Detect which cell encompasses the target text, then output its (x, y) center coordinate. 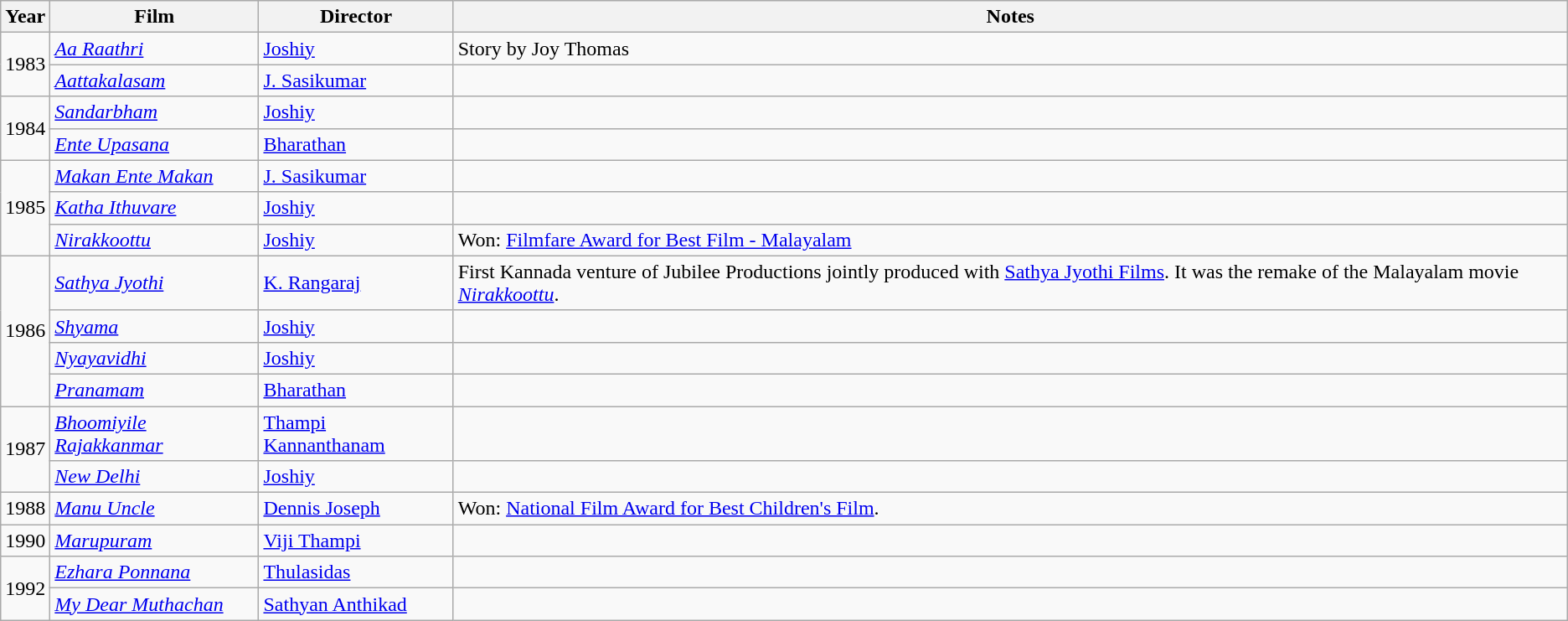
1987 (25, 449)
1986 (25, 330)
Nyayavidhi (154, 358)
Dennis Joseph (356, 509)
Manu Uncle (154, 509)
Notes (1010, 17)
Aattakalasam (154, 80)
Ente Upasana (154, 144)
Nirakkoottu (154, 240)
Sathya Jyothi (154, 283)
Year (25, 17)
My Dear Muthachan (154, 604)
Won: National Film Award for Best Children's Film. (1010, 509)
Katha Ithuvare (154, 208)
Makan Ente Makan (154, 176)
Shyama (154, 326)
Bhoomiyile Rajakkanmar (154, 432)
Marupuram (154, 541)
Thampi Kannanthanam (356, 432)
Aa Raathri (154, 49)
1984 (25, 128)
Story by Joy Thomas (1010, 49)
New Delhi (154, 477)
1985 (25, 208)
Thulasidas (356, 572)
1990 (25, 541)
First Kannada venture of Jubilee Productions jointly produced with Sathya Jyothi Films. It was the remake of the Malayalam movie Nirakkoottu. (1010, 283)
Director (356, 17)
Film (154, 17)
Won: Filmfare Award for Best Film - Malayalam (1010, 240)
Viji Thampi (356, 541)
Pranamam (154, 390)
1983 (25, 65)
Ezhara Ponnana (154, 572)
Sathyan Anthikad (356, 604)
K. Rangaraj (356, 283)
1992 (25, 588)
1988 (25, 509)
Sandarbham (154, 112)
